Return the (X, Y) coordinate for the center point of the cell that contains the specified text.  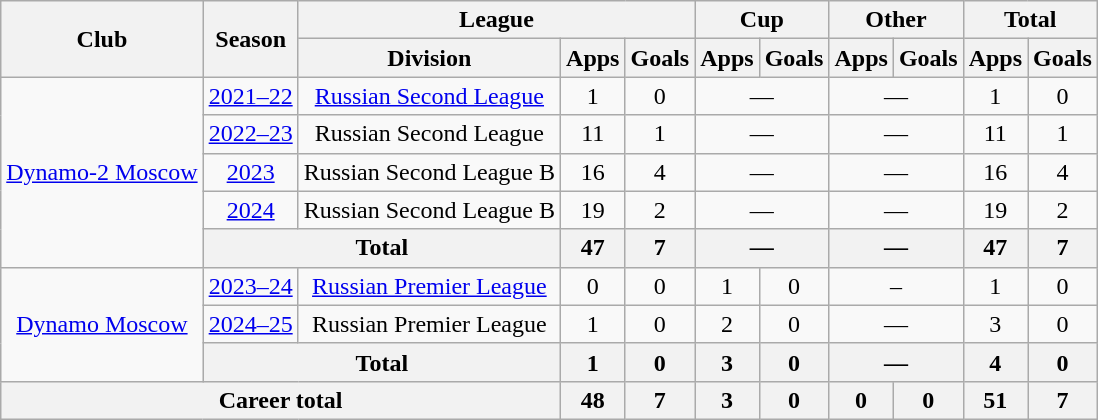
Division (429, 58)
Dynamo Moscow (102, 324)
48 (593, 400)
2023 (250, 172)
Season (250, 39)
Dynamo-2 Moscow (102, 172)
Career total (281, 400)
Club (102, 39)
Other (896, 20)
2022–23 (250, 134)
2023–24 (250, 286)
League (496, 20)
51 (995, 400)
2024–25 (250, 324)
Cup (762, 20)
2021–22 (250, 96)
2024 (250, 210)
– (896, 286)
